Extract the [X, Y] coordinate from the center of the cell holding the provided text.  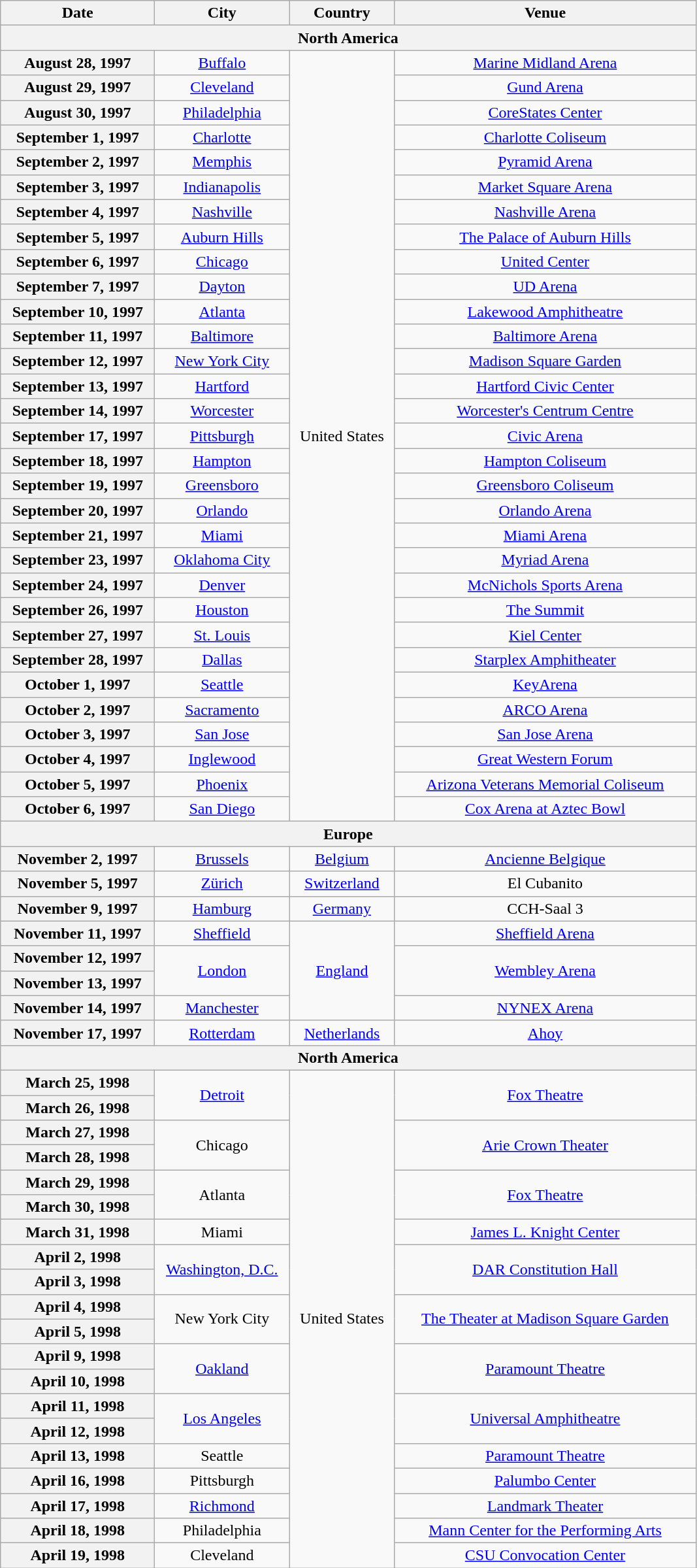
Sheffield [222, 933]
November 5, 1997 [78, 884]
Zürich [222, 884]
Landmark Theater [545, 1505]
UD Arena [545, 286]
CSU Convocation Center [545, 1556]
September 26, 1997 [78, 610]
Ahoy [545, 1033]
August 28, 1997 [78, 63]
April 9, 1998 [78, 1356]
England [342, 971]
Charlotte [222, 137]
September 14, 1997 [78, 411]
September 12, 1997 [78, 361]
Oklahoma City [222, 560]
August 29, 1997 [78, 88]
Houston [222, 610]
November 12, 1997 [78, 958]
Phoenix [222, 784]
Europe [348, 834]
September 5, 1997 [78, 237]
Memphis [222, 162]
Worcester's Centrum Centre [545, 411]
Oakland [222, 1369]
Dayton [222, 286]
April 17, 1998 [78, 1505]
NYNEX Arena [545, 1008]
Denver [222, 585]
The Theater at Madison Square Garden [545, 1319]
Hartford [222, 386]
San Jose [222, 735]
Baltimore Arena [545, 337]
San Diego [222, 809]
Greensboro [222, 486]
Washington, D.C. [222, 1269]
Civic Arena [545, 436]
Richmond [222, 1505]
Rotterdam [222, 1033]
October 2, 1997 [78, 709]
November 17, 1997 [78, 1033]
September 17, 1997 [78, 436]
September 24, 1997 [78, 585]
McNichols Sports Arena [545, 585]
Hamburg [222, 909]
September 21, 1997 [78, 535]
September 2, 1997 [78, 162]
St. Louis [222, 635]
September 11, 1997 [78, 337]
March 31, 1998 [78, 1232]
September 23, 1997 [78, 560]
September 28, 1997 [78, 659]
Nashville Arena [545, 212]
Inglewood [222, 759]
April 5, 1998 [78, 1331]
The Palace of Auburn Hills [545, 237]
August 30, 1997 [78, 112]
Sheffield Arena [545, 933]
September 19, 1997 [78, 486]
Orlando [222, 510]
November 11, 1997 [78, 933]
March 28, 1998 [78, 1158]
Gund Arena [545, 88]
April 10, 1998 [78, 1381]
Great Western Forum [545, 759]
James L. Knight Center [545, 1232]
Buffalo [222, 63]
September 4, 1997 [78, 212]
April 3, 1998 [78, 1282]
Greensboro Coliseum [545, 486]
Nashville [222, 212]
March 25, 1998 [78, 1082]
Pyramid Arena [545, 162]
October 6, 1997 [78, 809]
Miami Arena [545, 535]
CCH-Saal 3 [545, 909]
November 9, 1997 [78, 909]
Cox Arena at Aztec Bowl [545, 809]
Hampton [222, 461]
September 13, 1997 [78, 386]
Starplex Amphitheater [545, 659]
Los Angeles [222, 1418]
April 19, 1998 [78, 1556]
Worcester [222, 411]
Orlando Arena [545, 510]
October 5, 1997 [78, 784]
London [222, 971]
Switzerland [342, 884]
DAR Constitution Hall [545, 1269]
Manchester [222, 1008]
March 30, 1998 [78, 1207]
Palumbo Center [545, 1480]
April 4, 1998 [78, 1307]
September 20, 1997 [78, 510]
Netherlands [342, 1033]
March 27, 1998 [78, 1133]
April 12, 1998 [78, 1431]
September 10, 1997 [78, 312]
Universal Amphitheatre [545, 1418]
November 2, 1997 [78, 859]
Brussels [222, 859]
San Jose Arena [545, 735]
Charlotte Coliseum [545, 137]
CoreStates Center [545, 112]
Baltimore [222, 337]
Germany [342, 909]
November 13, 1997 [78, 983]
Hampton Coliseum [545, 461]
March 29, 1998 [78, 1182]
Lakewood Amphitheatre [545, 312]
Dallas [222, 659]
Detroit [222, 1095]
September 1, 1997 [78, 137]
Indianapolis [222, 187]
Mann Center for the Performing Arts [545, 1531]
September 18, 1997 [78, 461]
April 11, 1998 [78, 1406]
September 7, 1997 [78, 286]
October 1, 1997 [78, 684]
Madison Square Garden [545, 361]
April 2, 1998 [78, 1257]
ARCO Arena [545, 709]
City [222, 13]
Myriad Arena [545, 560]
Venue [545, 13]
Country [342, 13]
April 18, 1998 [78, 1531]
KeyArena [545, 684]
March 26, 1998 [78, 1108]
Kiel Center [545, 635]
Hartford Civic Center [545, 386]
September 3, 1997 [78, 187]
Auburn Hills [222, 237]
Wembley Arena [545, 971]
Arizona Veterans Memorial Coliseum [545, 784]
April 13, 1998 [78, 1456]
September 6, 1997 [78, 261]
April 16, 1998 [78, 1480]
El Cubanito [545, 884]
October 4, 1997 [78, 759]
Date [78, 13]
The Summit [545, 610]
Marine Midland Arena [545, 63]
October 3, 1997 [78, 735]
United Center [545, 261]
Market Square Arena [545, 187]
Sacramento [222, 709]
November 14, 1997 [78, 1008]
September 27, 1997 [78, 635]
Ancienne Belgique [545, 859]
Arie Crown Theater [545, 1145]
Belgium [342, 859]
